Extract the [X, Y] coordinate from the center of the cell holding the provided text.  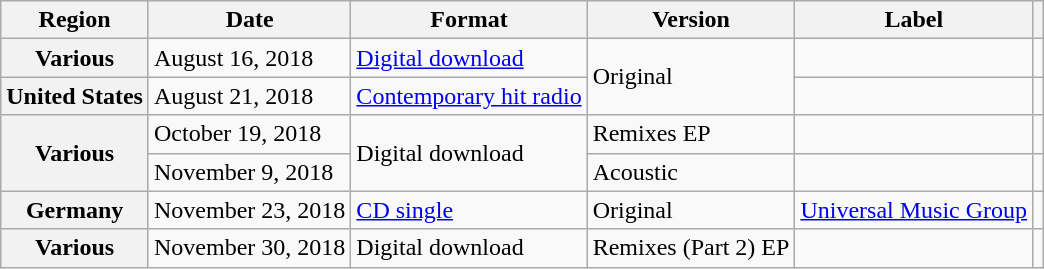
Germany [75, 210]
CD single [469, 210]
August 21, 2018 [249, 96]
Acoustic [691, 172]
Version [691, 20]
United States [75, 96]
Remixes (Part 2) EP [691, 248]
November 23, 2018 [249, 210]
Label [914, 20]
Date [249, 20]
Region [75, 20]
November 30, 2018 [249, 248]
November 9, 2018 [249, 172]
October 19, 2018 [249, 134]
August 16, 2018 [249, 58]
Remixes EP [691, 134]
Contemporary hit radio [469, 96]
Format [469, 20]
Universal Music Group [914, 210]
